Determine the [X, Y] coordinate at the center of the cell enclosing the given text.  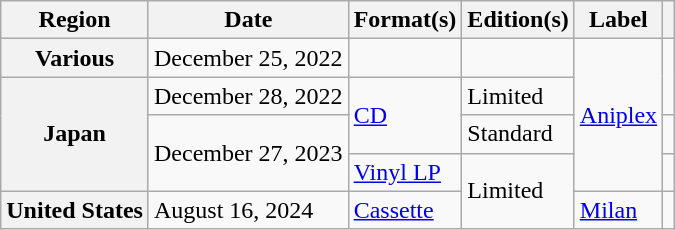
Various [75, 58]
Cassette [405, 210]
Vinyl LP [405, 172]
Date [248, 20]
December 28, 2022 [248, 96]
Standard [518, 134]
Region [75, 20]
December 27, 2023 [248, 153]
Milan [618, 210]
August 16, 2024 [248, 210]
Label [618, 20]
CD [405, 115]
Aniplex [618, 115]
Japan [75, 134]
Format(s) [405, 20]
December 25, 2022 [248, 58]
United States [75, 210]
Edition(s) [518, 20]
